Find where the given text appears and provide that cell's center as (x, y) coordinate. 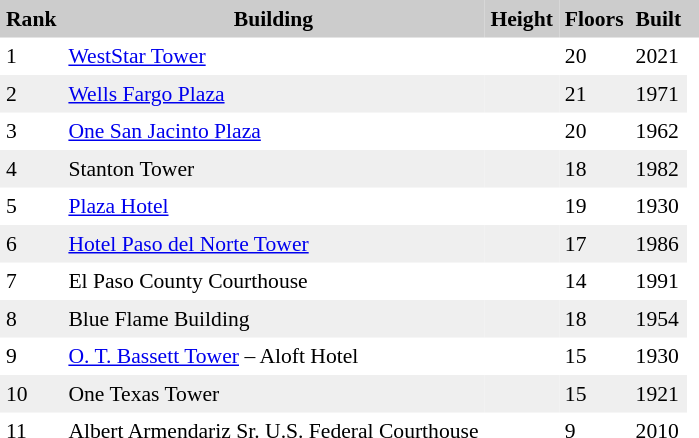
Height (521, 19)
3 (31, 131)
Floors (594, 19)
5 (31, 207)
Rank (31, 19)
19 (594, 207)
2021 (659, 57)
Wells Fargo Plaza (273, 94)
14 (594, 281)
8 (31, 319)
Hotel Paso del Norte Tower (273, 244)
1962 (659, 131)
1954 (659, 319)
4 (31, 169)
1921 (659, 394)
Plaza Hotel (273, 207)
21 (594, 94)
Stanton Tower (273, 169)
Blue Flame Building (273, 319)
One San Jacinto Plaza (273, 131)
Built (659, 19)
9 (31, 357)
One Texas Tower (273, 394)
2 (31, 94)
7 (31, 281)
6 (31, 244)
1991 (659, 281)
1982 (659, 169)
WestStar Tower (273, 57)
17 (594, 244)
El Paso County Courthouse (273, 281)
O. T. Bassett Tower – Aloft Hotel (273, 357)
1 (31, 57)
1986 (659, 244)
Building (273, 19)
1971 (659, 94)
10 (31, 394)
